Output the (X, Y) coordinate of the center of the cell containing the given text.  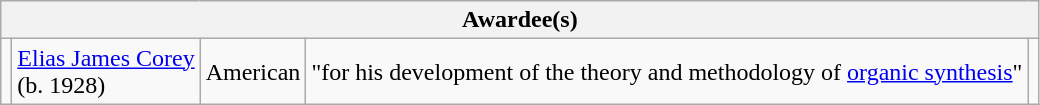
Elias James Corey(b. 1928) (106, 72)
Awardee(s) (520, 20)
American (253, 72)
"for his development of the theory and methodology of organic synthesis" (667, 72)
